Output the (x, y) coordinate of the center of the cell containing the given text.  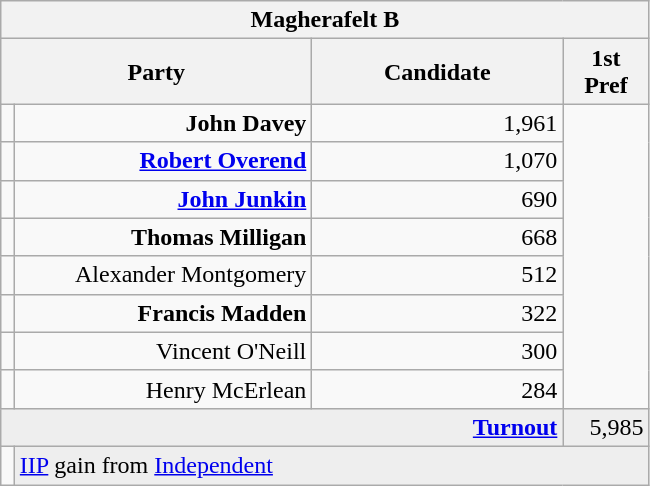
Turnout (282, 427)
John Davey (162, 123)
668 (438, 237)
322 (438, 313)
Thomas Milligan (162, 237)
5,985 (606, 427)
284 (438, 389)
Candidate (438, 72)
Henry McErlean (162, 389)
Magherafelt B (325, 20)
Vincent O'Neill (162, 351)
John Junkin (162, 199)
1,070 (438, 161)
512 (438, 275)
1st Pref (606, 72)
690 (438, 199)
Alexander Montgomery (162, 275)
1,961 (438, 123)
IIP gain from Independent (332, 465)
Francis Madden (162, 313)
Robert Overend (162, 161)
Party (156, 72)
300 (438, 351)
